Scan for the cell matching the given text and deliver its [X, Y] coordinate at center. 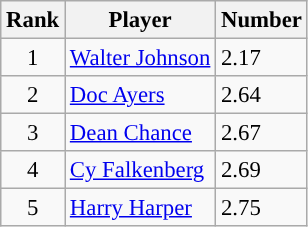
1 [33, 58]
Walter Johnson [140, 58]
Cy Falkenberg [140, 170]
Rank [33, 20]
2.17 [262, 58]
4 [33, 170]
2.67 [262, 133]
2.69 [262, 170]
2 [33, 95]
2.75 [262, 208]
Harry Harper [140, 208]
Player [140, 20]
Dean Chance [140, 133]
3 [33, 133]
Number [262, 20]
Doc Ayers [140, 95]
2.64 [262, 95]
5 [33, 208]
